From the cell containing the given text, extract its center point as [x, y] coordinate. 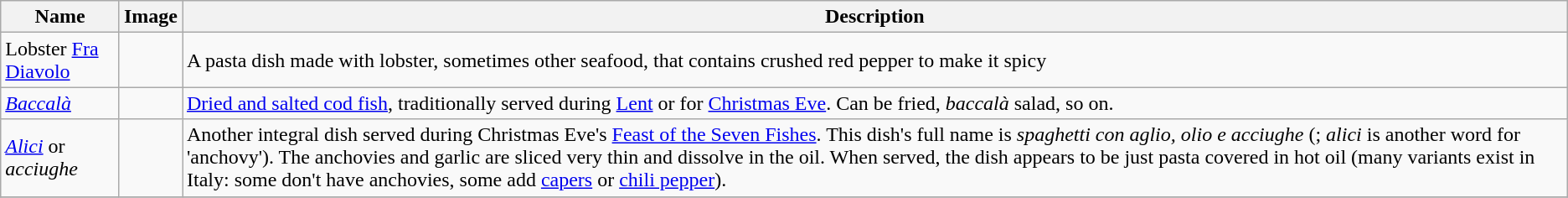
Dried and salted cod fish, traditionally served during Lent or for Christmas Eve. Can be fried, baccalà salad, so on. [875, 103]
Description [875, 17]
Alici or acciughe [60, 158]
A pasta dish made with lobster, sometimes other seafood, that contains crushed red pepper to make it spicy [875, 60]
Baccalà [60, 103]
Name [60, 17]
Lobster Fra Diavolo [60, 60]
Image [151, 17]
